Return (x, y) of the center of cell containing provided text 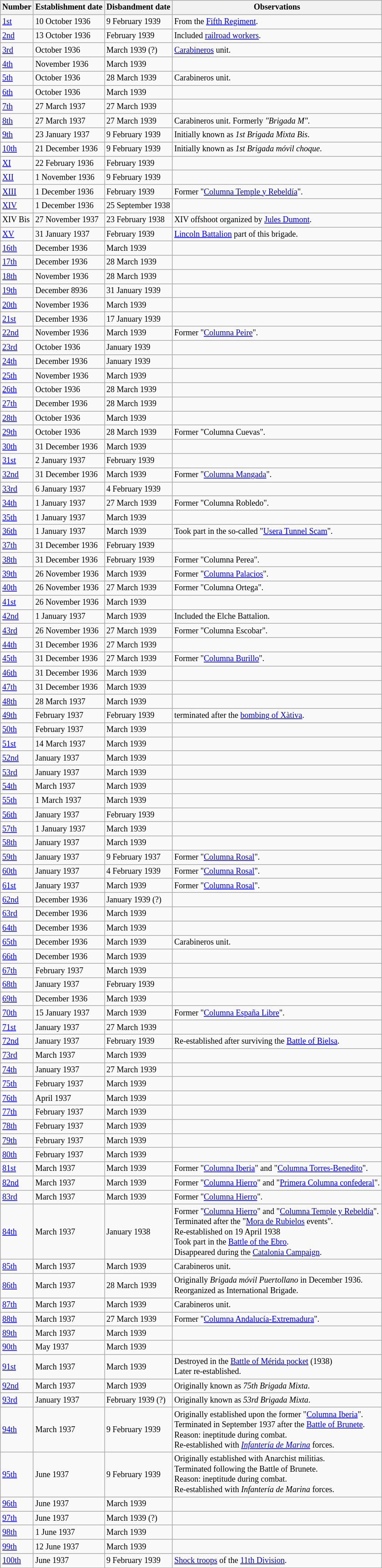
Initially known as 1st Brigada Mixta Bis. (277, 134)
36th (17, 532)
29th (17, 433)
61st (17, 885)
42nd (17, 616)
XII (17, 177)
3rd (17, 50)
89th (17, 1333)
7th (17, 106)
66th (17, 956)
6 January 1937 (69, 489)
59th (17, 857)
December 8936 (69, 291)
80th (17, 1155)
64th (17, 928)
Carabineros unit. Formerly "Brigada M". (277, 121)
1 March 1937 (69, 801)
37th (17, 545)
90th (17, 1348)
31st (17, 461)
74th (17, 1070)
58th (17, 843)
39th (17, 574)
February 1939 (?) (138, 1400)
2 January 1937 (69, 461)
67th (17, 971)
12 June 1937 (69, 1547)
86th (17, 1286)
22 February 1936 (69, 164)
May 1937 (69, 1348)
31 January 1939 (138, 291)
76th (17, 1098)
51st (17, 744)
17th (17, 263)
99th (17, 1547)
Lincoln Battalion part of this brigade. (277, 234)
Former "Columna Andalucía-Extremadura". (277, 1319)
52nd (17, 758)
47th (17, 687)
14 March 1937 (69, 744)
32nd (17, 474)
1 November 1936 (69, 177)
28 March 1937 (69, 702)
Shock troops of the 11th Division. (277, 1560)
93rd (17, 1400)
55th (17, 801)
Originally Brigada móvil Puertollano in December 1936. Reorganized as International Brigade. (277, 1286)
21st (17, 319)
60th (17, 871)
20th (17, 304)
83rd (17, 1197)
January 1938 (138, 1231)
23rd (17, 347)
31 January 1937 (69, 234)
terminated after the bombing of Xàtiva. (277, 715)
1st (17, 22)
92nd (17, 1386)
24th (17, 362)
62nd (17, 900)
Originally known as 75th Brigada Mixta. (277, 1386)
27 November 1937 (69, 220)
48th (17, 702)
Former "Columna Perea". (277, 560)
40th (17, 588)
46th (17, 673)
19th (17, 291)
22nd (17, 334)
43rd (17, 631)
88th (17, 1319)
18th (17, 276)
6th (17, 93)
71st (17, 1027)
63rd (17, 914)
97th (17, 1518)
65th (17, 942)
Former "Columna Mangada". (277, 474)
10th (17, 149)
4th (17, 64)
70th (17, 1013)
44th (17, 644)
38th (17, 560)
8th (17, 121)
Former "Columna Palacios". (277, 574)
17 January 1939 (138, 319)
9th (17, 134)
27th (17, 404)
Initially known as 1st Brigada móvil choque. (277, 149)
77th (17, 1112)
10 October 1936 (69, 22)
85th (17, 1267)
95th (17, 1475)
34th (17, 503)
Former "Columna España Libre". (277, 1013)
72nd (17, 1041)
XIV Bis (17, 220)
XIII (17, 192)
1 June 1937 (69, 1532)
Number (17, 7)
25 September 1938 (138, 205)
Former "Columna Robledo". (277, 503)
82nd (17, 1183)
23 January 1937 (69, 134)
49th (17, 715)
Included the Elche Battalion. (277, 616)
Originally known as 53rd Brigada Mixta. (277, 1400)
84th (17, 1231)
XV (17, 234)
XIV offshoot organized by Jules Dumont. (277, 220)
Former "Columna Temple y Rebeldía". (277, 192)
69th (17, 999)
73rd (17, 1055)
35th (17, 517)
Former "Columna Escobar". (277, 631)
2nd (17, 35)
75th (17, 1084)
April 1937 (69, 1098)
45th (17, 659)
January 1939 (?) (138, 900)
25th (17, 375)
98th (17, 1532)
57th (17, 829)
16th (17, 248)
26th (17, 390)
15 January 1937 (69, 1013)
Former "Columna Ortega". (277, 588)
53rd (17, 772)
96th (17, 1504)
100th (17, 1560)
Re-established after surviving the Battle of Bielsa. (277, 1041)
79th (17, 1140)
XI (17, 164)
23 February 1938 (138, 220)
87th (17, 1305)
41st (17, 602)
Former "Columna Burillo". (277, 659)
81st (17, 1169)
94th (17, 1429)
Observations (277, 7)
91st (17, 1367)
Former "Columna Hierro". (277, 1197)
50th (17, 730)
Establishment date (69, 7)
21 December 1936 (69, 149)
54th (17, 786)
Former "Columna Peire". (277, 334)
56th (17, 815)
33rd (17, 489)
From the Fifth Regiment. (277, 22)
Disbandment date (138, 7)
13 October 1936 (69, 35)
Former "Columna Hierro" and "Primera Columna confederal". (277, 1183)
78th (17, 1126)
5th (17, 78)
30th (17, 446)
9 February 1937 (138, 857)
Former "Columna Cuevas". (277, 433)
68th (17, 985)
Included railroad workers. (277, 35)
XIV (17, 205)
Former "Columna Iberia" and "Columna Torres-Benedito". (277, 1169)
28th (17, 418)
Took part in the so-called "Usera Tunnel Scam". (277, 532)
Destroyed in the Battle of Mérida pocket (1938) Later re-established. (277, 1367)
